For the text-containing cell, return its midpoint in (X, Y) coordinate format. 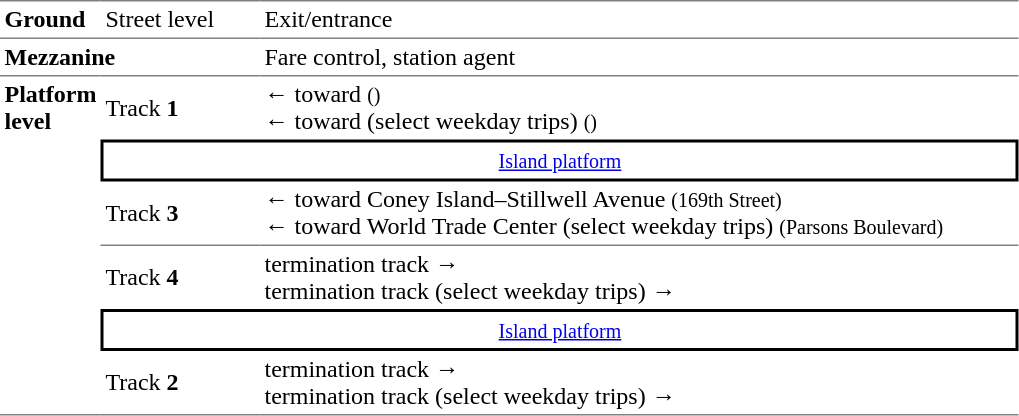
Ground (50, 19)
Mezzanine (130, 57)
Track 4 (180, 278)
Track 1 (180, 107)
Street level (180, 19)
← toward Coney Island–Stillwell Avenue (169th Street)← toward World Trade Center (select weekday trips) (Parsons Boulevard) (640, 214)
Track 2 (180, 383)
Exit/entrance (640, 19)
Track 3 (180, 214)
← toward ()← toward (select weekday trips) () (640, 107)
Fare control, station agent (640, 57)
Platformlevel (50, 245)
